Identify which cell holds the provided text, then report its [X, Y] central coordinate. 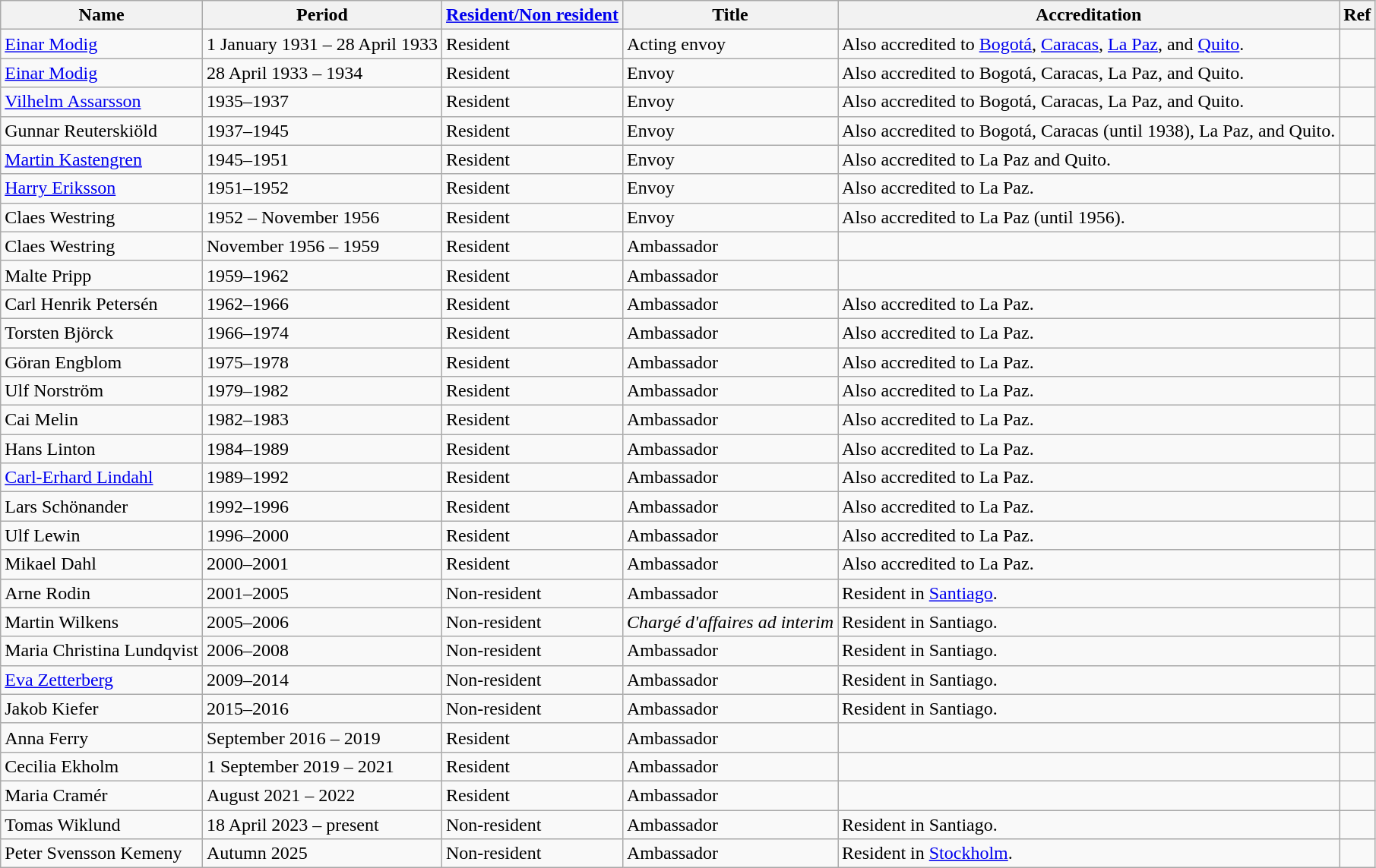
Anna Ferry [102, 737]
2015–2016 [322, 709]
2005–2006 [322, 622]
Cecilia Ekholm [102, 766]
Cai Melin [102, 420]
1989–1992 [322, 478]
1 January 1931 – 28 April 1933 [322, 44]
Tomas Wiklund [102, 824]
1962–1966 [322, 304]
1959–1962 [322, 275]
1935–1937 [322, 102]
Ulf Lewin [102, 535]
Carl Henrik Petersén [102, 304]
Torsten Björck [102, 333]
Also accredited to La Paz and Quito. [1089, 159]
Acting envoy [729, 44]
Period [322, 15]
Peter Svensson Kemeny [102, 854]
Ulf Norström [102, 391]
1992–1996 [322, 507]
Harry Eriksson [102, 188]
Maria Christina Lundqvist [102, 651]
18 April 2023 – present [322, 824]
1979–1982 [322, 391]
1952 – November 1956 [322, 217]
1966–1974 [322, 333]
28 April 1933 – 1934 [322, 73]
Eva Zetterberg [102, 680]
Jakob Kiefer [102, 709]
Autumn 2025 [322, 854]
1945–1951 [322, 159]
2006–2008 [322, 651]
1937–1945 [322, 131]
Title [729, 15]
Hans Linton [102, 449]
2009–2014 [322, 680]
1975–1978 [322, 362]
2000–2001 [322, 564]
Mikael Dahl [102, 564]
Accreditation [1089, 15]
Resident/Non resident [533, 15]
Martin Wilkens [102, 622]
November 1956 – 1959 [322, 246]
2001–2005 [322, 593]
Malte Pripp [102, 275]
1 September 2019 – 2021 [322, 766]
Arne Rodin [102, 593]
1984–1989 [322, 449]
Göran Engblom [102, 362]
August 2021 – 2022 [322, 795]
Maria Cramér [102, 795]
1982–1983 [322, 420]
Resident in Stockholm. [1089, 854]
Chargé d'affaires ad interim [729, 622]
Martin Kastengren [102, 159]
Vilhelm Assarsson [102, 102]
Also accredited to Bogotá, Caracas (until 1938), La Paz, and Quito. [1089, 131]
Lars Schönander [102, 507]
Carl-Erhard Lindahl [102, 478]
Gunnar Reuterskiöld [102, 131]
Ref [1357, 15]
Name [102, 15]
Also accredited to La Paz (until 1956). [1089, 217]
1996–2000 [322, 535]
1951–1952 [322, 188]
September 2016 – 2019 [322, 737]
